Scan for the cell matching the given text and deliver its (X, Y) coordinate at center. 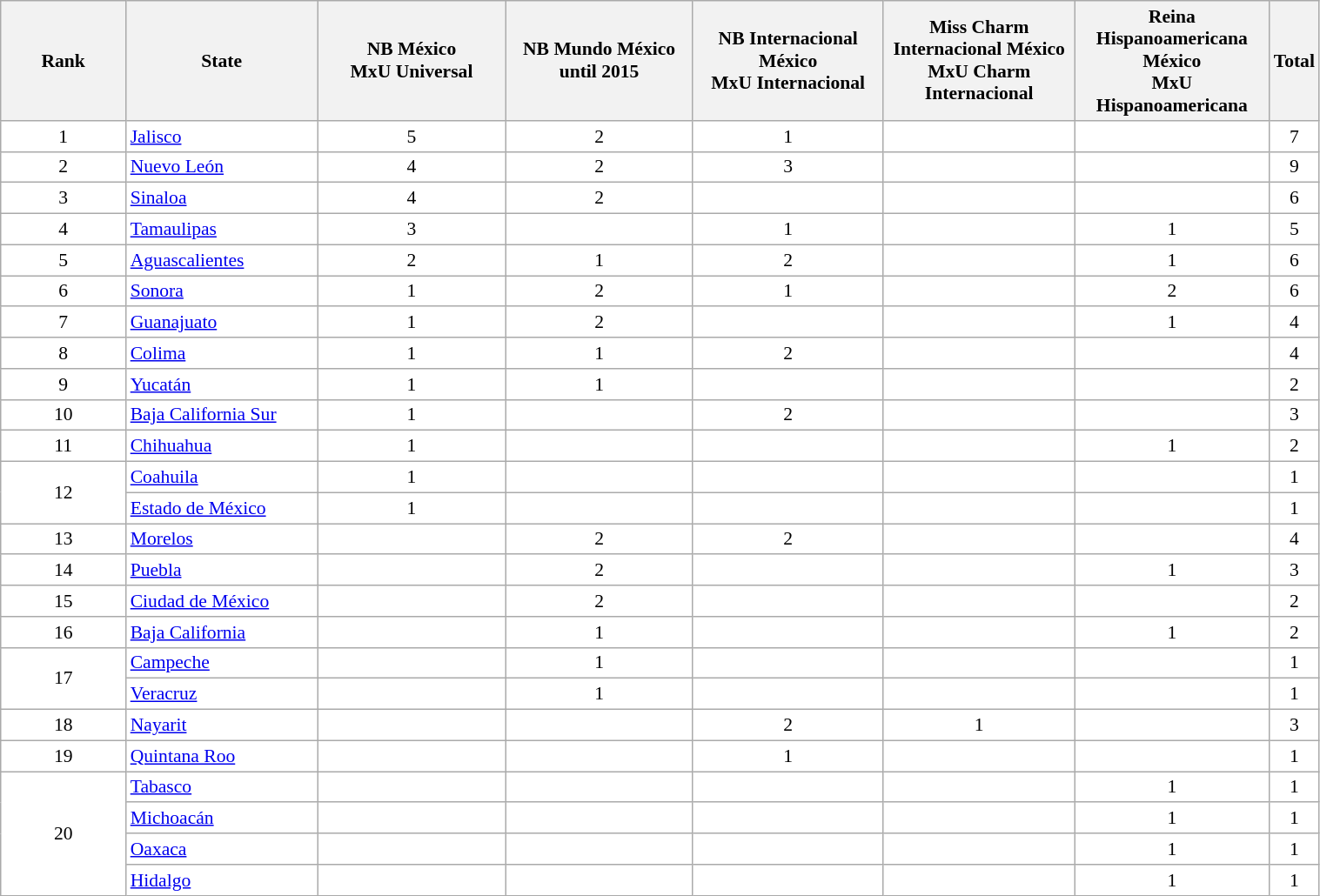
Tamaulipas (222, 229)
Colima (222, 353)
Rank (64, 61)
Estado de México (222, 508)
Sonora (222, 291)
Nayarit (222, 725)
14 (64, 570)
Baja California Sur (222, 415)
19 (64, 756)
Sinaloa (222, 198)
15 (64, 601)
Coahuila (222, 477)
18 (64, 725)
12 (64, 492)
16 (64, 632)
Veracruz (222, 694)
10 (64, 415)
Hidalgo (222, 879)
11 (64, 446)
NB MéxicoMxU Universal (412, 61)
Ciudad de México (222, 601)
Campeche (222, 663)
Morelos (222, 539)
Puebla (222, 570)
Chihuahua (222, 446)
Tabasco (222, 786)
8 (64, 353)
Miss Charm Internacional MéxicoMxU Charm Internacional (979, 61)
Jalisco (222, 136)
Reina Hispanoamericana MéxicoMxU Hispanoamericana (1172, 61)
Nuevo León (222, 167)
NB Mundo Méxicountil 2015 (599, 61)
20 (64, 832)
NB Internacional MéxicoMxU Internacional (788, 61)
Total (1295, 61)
Oaxaca (222, 849)
Guanajuato (222, 322)
Michoacán (222, 818)
Baja California (222, 632)
Quintana Roo (222, 756)
Aguascalientes (222, 260)
Yucatán (222, 384)
State (222, 61)
13 (64, 539)
17 (64, 679)
